Determine the (x, y) coordinate at the center of the cell enclosing the given text.  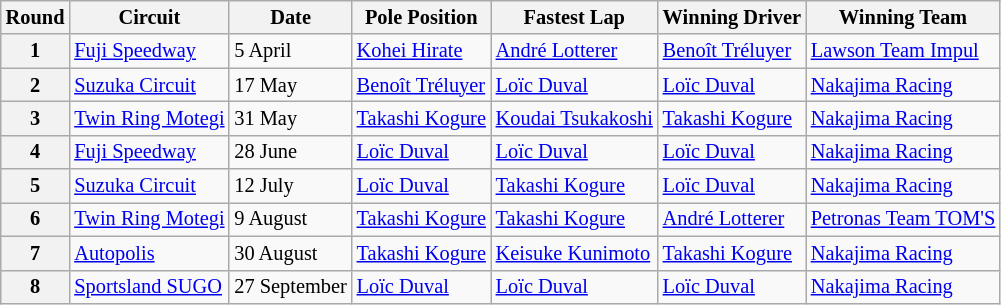
Winning Team (903, 17)
Round (36, 17)
Fastest Lap (574, 17)
8 (36, 287)
5 April (290, 51)
17 May (290, 85)
Kohei Hirate (422, 51)
Date (290, 17)
Koudai Tsukakoshi (574, 118)
Sportsland SUGO (149, 287)
Petronas Team TOM'S (903, 219)
27 September (290, 287)
12 July (290, 186)
Keisuke Kunimoto (574, 253)
5 (36, 186)
Circuit (149, 17)
9 August (290, 219)
Lawson Team Impul (903, 51)
4 (36, 152)
Pole Position (422, 17)
Winning Driver (732, 17)
7 (36, 253)
6 (36, 219)
31 May (290, 118)
28 June (290, 152)
1 (36, 51)
30 August (290, 253)
2 (36, 85)
3 (36, 118)
Autopolis (149, 253)
